Return (X, Y) of the center of cell containing provided text 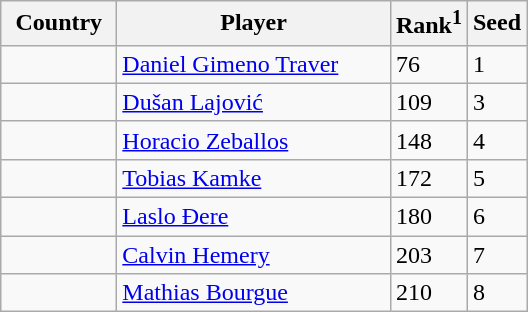
Tobias Kamke (254, 178)
4 (496, 140)
7 (496, 255)
Daniel Gimeno Traver (254, 64)
Seed (496, 24)
Horacio Zeballos (254, 140)
210 (428, 293)
1 (496, 64)
5 (496, 178)
76 (428, 64)
Rank1 (428, 24)
6 (496, 217)
Dušan Lajović (254, 102)
Laslo Đere (254, 217)
148 (428, 140)
109 (428, 102)
3 (496, 102)
8 (496, 293)
180 (428, 217)
Mathias Bourgue (254, 293)
Player (254, 24)
172 (428, 178)
Country (59, 24)
203 (428, 255)
Calvin Hemery (254, 255)
